Detect which cell encompasses the target text, then output its (x, y) center coordinate. 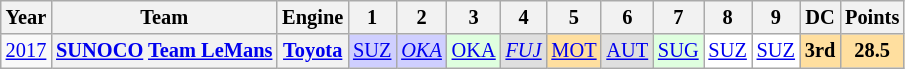
SUG (678, 51)
4 (524, 17)
3rd (820, 51)
SUNOCO Team LeMans (164, 51)
5 (574, 17)
Year (26, 17)
Toyota (312, 51)
7 (678, 17)
Engine (312, 17)
MOT (574, 51)
1 (372, 17)
2 (421, 17)
28.5 (872, 51)
Team (164, 17)
9 (776, 17)
8 (728, 17)
3 (474, 17)
2017 (26, 51)
Points (872, 17)
FUJ (524, 51)
AUT (627, 51)
DC (820, 17)
6 (627, 17)
